Identify which cell holds the provided text, then report its [x, y] central coordinate. 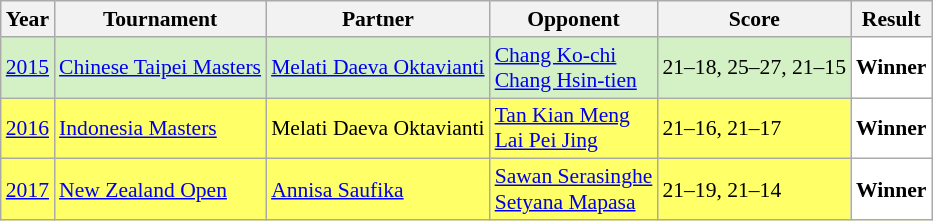
21–19, 21–14 [754, 190]
New Zealand Open [160, 190]
Annisa Saufika [378, 190]
Tournament [160, 19]
Chinese Taipei Masters [160, 68]
Chang Ko-chi Chang Hsin-tien [574, 68]
2017 [28, 190]
Opponent [574, 19]
Indonesia Masters [160, 128]
Tan Kian Meng Lai Pei Jing [574, 128]
21–18, 25–27, 21–15 [754, 68]
Year [28, 19]
Result [892, 19]
Partner [378, 19]
2016 [28, 128]
Score [754, 19]
21–16, 21–17 [754, 128]
Sawan Serasinghe Setyana Mapasa [574, 190]
2015 [28, 68]
